Pinpoint the cell where the given text exists, returning its (X, Y) midpoint coordinate. 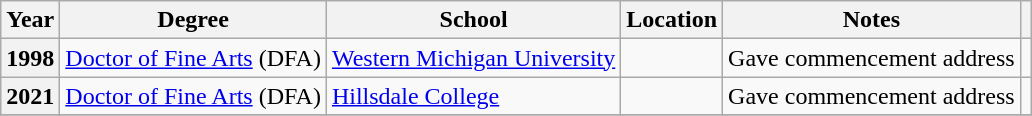
Hillsdale College (473, 96)
2021 (30, 96)
Degree (194, 20)
Year (30, 20)
Notes (872, 20)
1998 (30, 58)
Western Michigan University (473, 58)
Location (672, 20)
School (473, 20)
